Determine the [X, Y] coordinate at the center of the cell enclosing the given text.  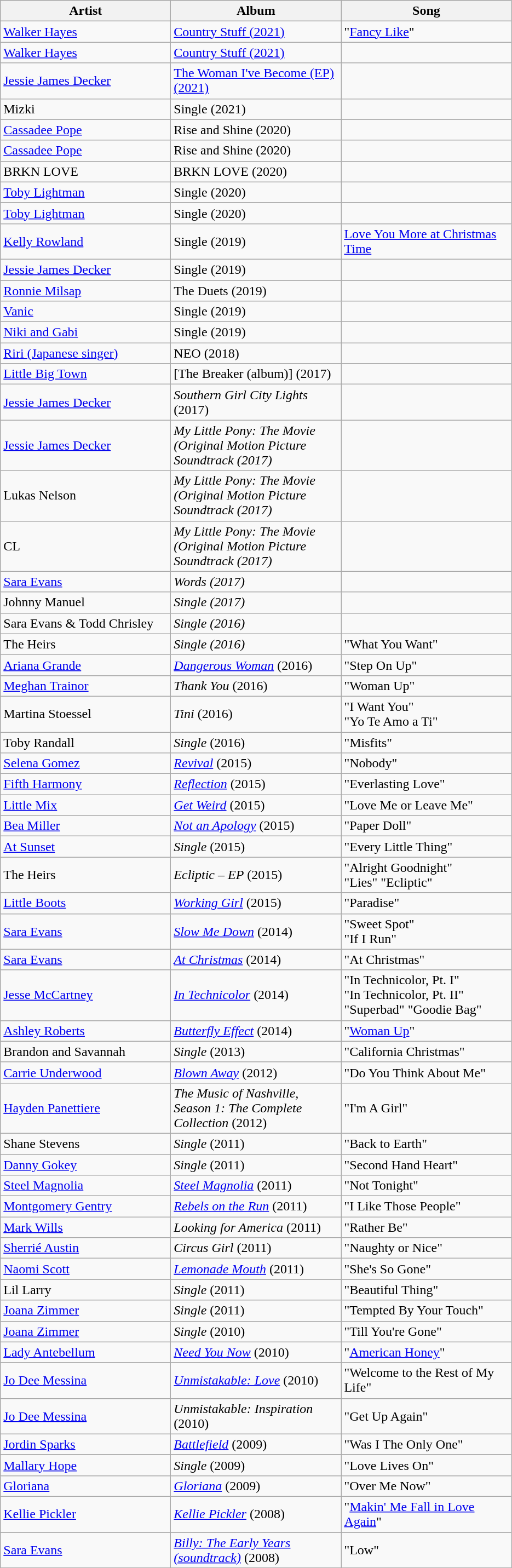
Thank You (2016) [256, 686]
Ariana Grande [85, 665]
Get Weird (2015) [256, 805]
"Do You Think About Me" [426, 1072]
"Makin' Me Fall in Love Again" [426, 1514]
At Sunset [85, 847]
CL [85, 546]
"I'm A Girl" [426, 1108]
Ecliptic – EP (2015) [256, 875]
"Rather Be" [426, 1227]
Looking for America (2011) [256, 1227]
"Was I The Only One" [426, 1444]
Revival (2015) [256, 763]
"Sweet Spot""If I Run" [426, 931]
"Love Lives On" [426, 1465]
Little Big Town [85, 374]
Words (2017) [256, 582]
Single (2013) [256, 1052]
"Welcome to the Rest of My Life" [426, 1380]
Circus Girl (2011) [256, 1248]
"Paper Doll" [426, 826]
"Naughty or Nice" [426, 1248]
Vanic [85, 312]
"Paradise" [426, 903]
Slow Me Down (2014) [256, 931]
Selena Gomez [85, 763]
The Duets (2019) [256, 291]
Gloriana [85, 1486]
Kelly Rowland [85, 241]
Niki and Gabi [85, 332]
Single (2009) [256, 1465]
"At Christmas" [426, 960]
Steel Magnolia (2011) [256, 1186]
"I Like Those People" [426, 1207]
Artist [85, 11]
Lil Larry [85, 1290]
Single (2015) [256, 847]
Hayden Panettiere [85, 1108]
Kellie Pickler [85, 1514]
Lemonade Mouth (2011) [256, 1269]
"Every Little Thing" [426, 847]
Dangerous Woman (2016) [256, 665]
Brandon and Savannah [85, 1052]
The Woman I've Become (EP) (2021) [256, 81]
NEO (2018) [256, 353]
Shane Stevens [85, 1144]
Gloriana (2009) [256, 1486]
Unmistakable: Love (2010) [256, 1380]
"Second Hand Heart" [426, 1165]
Mallary Hope [85, 1465]
Billy: The Early Years (soundtrack) (2008) [256, 1550]
Steel Magnolia [85, 1186]
Little Boots [85, 903]
"Over Me Now" [426, 1486]
"Alright Goodnight""Lies" "Ecliptic" [426, 875]
Ronnie Milsap [85, 291]
"Love Me or Leave Me" [426, 805]
Danny Gokey [85, 1165]
"California Christmas" [426, 1052]
Single (2010) [256, 1331]
Reflection (2015) [256, 784]
Martina Stoessel [85, 714]
Johnny Manuel [85, 602]
In Technicolor (2014) [256, 995]
Montgomery Gentry [85, 1207]
"American Honey" [426, 1352]
Carrie Underwood [85, 1072]
"What You Want" [426, 644]
Not an Apology (2015) [256, 826]
Fifth Harmony [85, 784]
Kellie Pickler (2008) [256, 1514]
Jesse McCartney [85, 995]
At Christmas (2014) [256, 960]
Single (2021) [256, 109]
"Nobody" [426, 763]
Little Mix [85, 805]
Album [256, 11]
Working Girl (2015) [256, 903]
Toby Randall [85, 742]
"Back to Earth" [426, 1144]
"Till You're Gone" [426, 1331]
Blown Away (2012) [256, 1072]
"Low" [426, 1550]
Lady Antebellum [85, 1352]
"In Technicolor, Pt. I""In Technicolor, Pt. II" "Superbad" "Goodie Bag" [426, 995]
Tini (2016) [256, 714]
"Get Up Again" [426, 1416]
Riri (Japanese singer) [85, 353]
Battlefield (2009) [256, 1444]
Love You More at Christmas Time [426, 241]
Southern Girl City Lights (2017) [256, 402]
"Not Tonight" [426, 1186]
Ashley Roberts [85, 1031]
Single (2017) [256, 602]
"Fancy Like" [426, 32]
Butterfly Effect (2014) [256, 1031]
The Music of Nashville, Season 1: The Complete Collection (2012) [256, 1108]
Jordin Sparks [85, 1444]
Lukas Nelson [85, 496]
Rebels on the Run (2011) [256, 1207]
"I Want You""Yo Te Amo a Ti" [426, 714]
Need You Now (2010) [256, 1352]
Mark Wills [85, 1227]
"Beautiful Thing" [426, 1290]
"She's So Gone" [426, 1269]
"Misfits" [426, 742]
[The Breaker (album)] (2017) [256, 374]
"Tempted By Your Touch" [426, 1311]
Mizki [85, 109]
Unmistakable: Inspiration (2010) [256, 1416]
BRKN LOVE (2020) [256, 171]
Song [426, 11]
Bea Miller [85, 826]
Sara Evans & Todd Chrisley [85, 623]
Naomi Scott [85, 1269]
"Step On Up" [426, 665]
Meghan Trainor [85, 686]
Sherrié Austin [85, 1248]
BRKN LOVE [85, 171]
"Everlasting Love" [426, 784]
